Output the [x, y] coordinate of the center of the cell containing the given text.  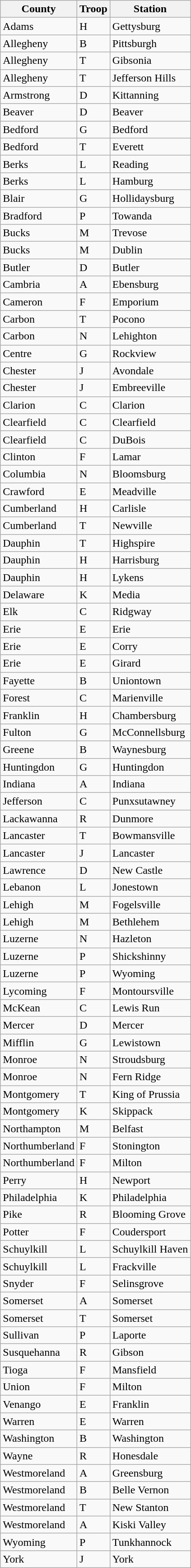
Northampton [39, 1129]
Waynesburg [150, 749]
Station [150, 9]
Cambria [39, 285]
Potter [39, 1232]
Lamar [150, 457]
Schuylkill Haven [150, 1249]
Lackawanna [39, 819]
Hollidaysburg [150, 198]
Stroudsburg [150, 1060]
Belfast [150, 1129]
Delaware [39, 595]
Belle Vernon [150, 1490]
Pittsburgh [150, 43]
Lewis Run [150, 1008]
Cameron [39, 302]
Bowmansville [150, 836]
Gibson [150, 1353]
Kiski Valley [150, 1525]
Lykens [150, 577]
Lawrence [39, 870]
Pocono [150, 319]
Chambersburg [150, 715]
Uniontown [150, 681]
Fogelsville [150, 905]
Lebanon [39, 887]
DuBois [150, 439]
Hamburg [150, 181]
Towanda [150, 216]
Lycoming [39, 991]
Rockview [150, 353]
Frackville [150, 1266]
Ridgway [150, 612]
Fayette [39, 681]
Honesdale [150, 1456]
Highspire [150, 543]
Centre [39, 353]
Perry [39, 1180]
Coudersport [150, 1232]
Punxsutawney [150, 801]
Susquehanna [39, 1353]
Everett [150, 147]
Pike [39, 1215]
Girard [150, 663]
Union [39, 1387]
County [39, 9]
Avondale [150, 371]
Skippack [150, 1111]
Jefferson Hills [150, 78]
New Stanton [150, 1507]
Media [150, 595]
Mifflin [39, 1042]
Newport [150, 1180]
Shickshinny [150, 956]
Forest [39, 698]
Lewistown [150, 1042]
Stonington [150, 1146]
Adams [39, 26]
Sullivan [39, 1335]
Tioga [39, 1370]
Harrisburg [150, 560]
Ebensburg [150, 285]
McConnellsburg [150, 732]
Embreeville [150, 388]
Wayne [39, 1456]
Clinton [39, 457]
Blair [39, 198]
Greene [39, 749]
New Castle [150, 870]
Venango [39, 1404]
Dunmore [150, 819]
Fulton [39, 732]
Columbia [39, 474]
Bethlehem [150, 922]
Carlisle [150, 509]
McKean [39, 1008]
Laporte [150, 1335]
Gibsonia [150, 61]
Newville [150, 526]
Armstrong [39, 95]
Jonestown [150, 887]
Mansfield [150, 1370]
Kittanning [150, 95]
Troop [93, 9]
Tunkhannock [150, 1542]
Snyder [39, 1283]
Crawford [39, 491]
Montoursville [150, 991]
Greensburg [150, 1473]
King of Prussia [150, 1094]
Blooming Grove [150, 1215]
Corry [150, 646]
Hazleton [150, 939]
Gettysburg [150, 26]
Selinsgrove [150, 1283]
Bloomsburg [150, 474]
Elk [39, 612]
Marienville [150, 698]
Dublin [150, 250]
Trevose [150, 233]
Lehighton [150, 336]
Jefferson [39, 801]
Meadville [150, 491]
Fern Ridge [150, 1077]
Bradford [39, 216]
Reading [150, 164]
Emporium [150, 302]
